Provide the [X, Y] coordinate of the cell's center where the given text is located.  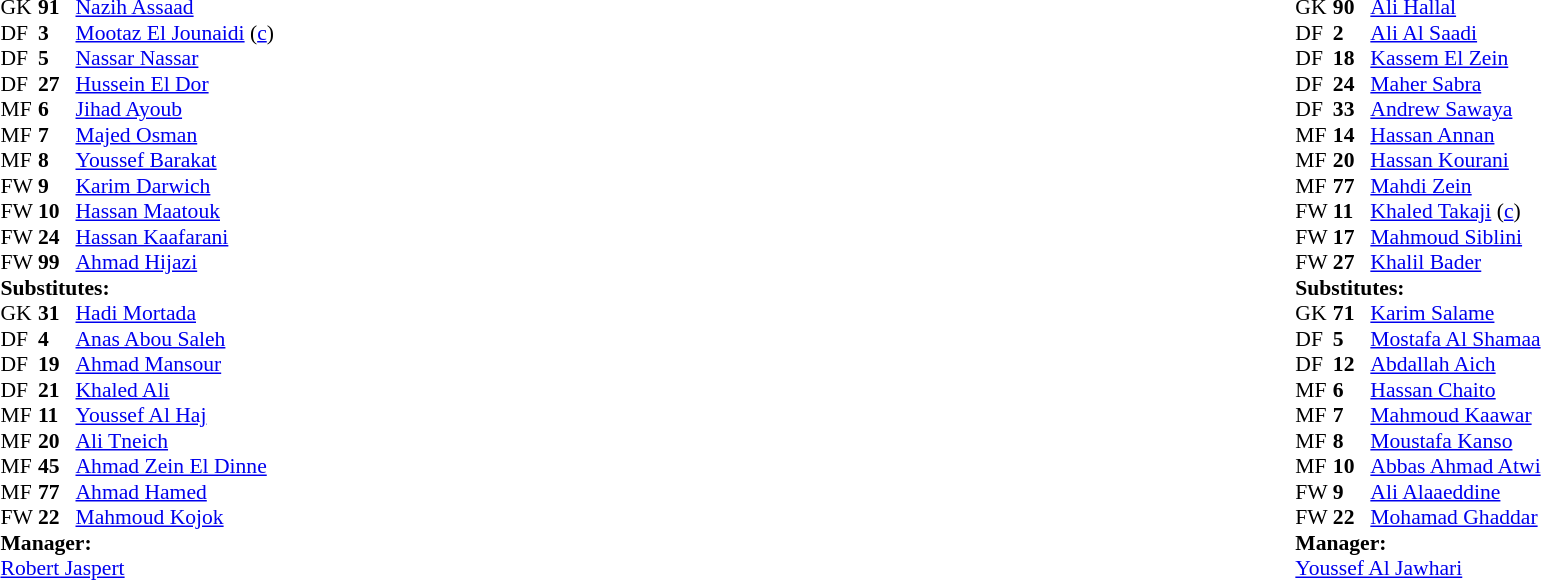
Karim Salame [1455, 313]
2 [1352, 33]
Nassar Nassar [175, 59]
Mootaz El Jounaidi (c) [175, 33]
21 [57, 390]
Anas Abou Saleh [175, 339]
33 [1352, 109]
Ali Al Saadi [1455, 33]
45 [57, 467]
Karim Darwich [175, 186]
Ali Tneich [175, 441]
Hadi Mortada [175, 313]
Ahmad Hamed [175, 492]
Ali Alaaeddine [1455, 492]
Majed Osman [175, 135]
18 [1352, 59]
Abbas Ahmad Atwi [1455, 467]
19 [57, 365]
Hassan Chaito [1455, 390]
12 [1352, 365]
71 [1352, 313]
4 [57, 339]
Kassem El Zein [1455, 59]
Hassan Maatouk [175, 211]
Mahmoud Kaawar [1455, 415]
Mohamad Ghaddar [1455, 517]
Ahmad Mansour [175, 365]
Mahmoud Kojok [175, 517]
99 [57, 263]
14 [1352, 135]
Maher Sabra [1455, 84]
Mahmoud Siblini [1455, 237]
Hassan Kaafarani [175, 237]
Khaled Takaji (c) [1455, 211]
3 [57, 33]
Hassan Kourani [1455, 161]
17 [1352, 237]
Khalil Bader [1455, 263]
31 [57, 313]
Ahmad Zein El Dinne [175, 467]
Andrew Sawaya [1455, 109]
Hussein El Dor [175, 84]
Youssef Barakat [175, 161]
Mostafa Al Shamaa [1455, 339]
Youssef Al Haj [175, 415]
Jihad Ayoub [175, 109]
Abdallah Aich [1455, 365]
Hassan Annan [1455, 135]
Ahmad Hijazi [175, 263]
Mahdi Zein [1455, 186]
Khaled Ali [175, 390]
Moustafa Kanso [1455, 441]
